Return [x, y] of the center of cell containing provided text 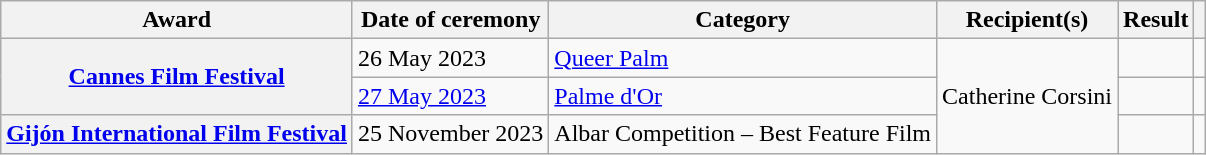
Palme d'Or [743, 96]
Cannes Film Festival [177, 77]
Date of ceremony [450, 20]
25 November 2023 [450, 134]
Result [1156, 20]
Queer Palm [743, 58]
Catherine Corsini [1028, 96]
Category [743, 20]
Recipient(s) [1028, 20]
27 May 2023 [450, 96]
26 May 2023 [450, 58]
Award [177, 20]
Albar Competition – Best Feature Film [743, 134]
Gijón International Film Festival [177, 134]
